Locate the cell with the specified text and output its (X, Y) center coordinate. 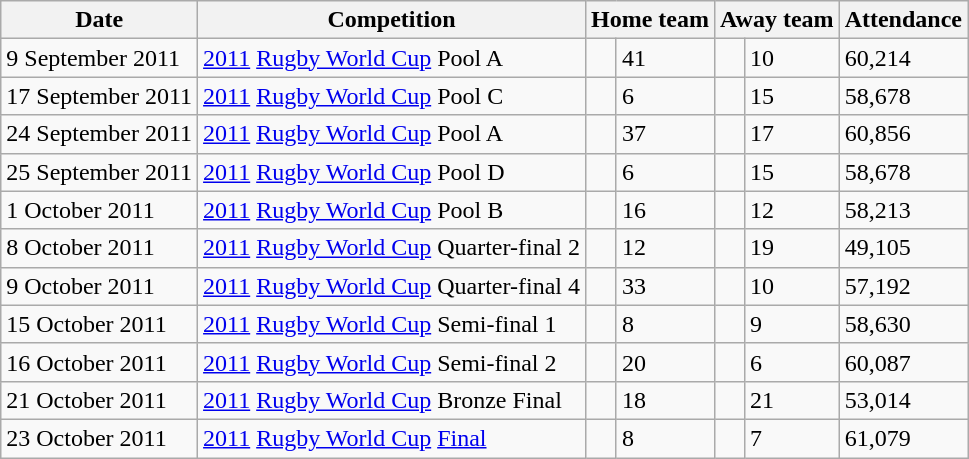
Competition (392, 20)
17 (792, 134)
9 (792, 324)
Date (100, 20)
58,213 (903, 210)
7 (792, 438)
2011 Rugby World Cup Pool C (392, 96)
17 September 2011 (100, 96)
2011 Rugby World Cup Semi-final 2 (392, 362)
60,856 (903, 134)
2011 Rugby World Cup Final (392, 438)
53,014 (903, 400)
19 (792, 248)
8 October 2011 (100, 248)
23 October 2011 (100, 438)
1 October 2011 (100, 210)
Home team (650, 20)
15 October 2011 (100, 324)
61,079 (903, 438)
Attendance (903, 20)
2011 Rugby World Cup Pool D (392, 172)
2011 Rugby World Cup Pool B (392, 210)
58,630 (903, 324)
57,192 (903, 286)
16 October 2011 (100, 362)
2011 Rugby World Cup Bronze Final (392, 400)
Away team (778, 20)
2011 Rugby World Cup Quarter-final 4 (392, 286)
25 September 2011 (100, 172)
60,087 (903, 362)
37 (665, 134)
2011 Rugby World Cup Semi-final 1 (392, 324)
60,214 (903, 58)
18 (665, 400)
33 (665, 286)
9 September 2011 (100, 58)
20 (665, 362)
21 October 2011 (100, 400)
24 September 2011 (100, 134)
9 October 2011 (100, 286)
2011 Rugby World Cup Quarter-final 2 (392, 248)
21 (792, 400)
16 (665, 210)
41 (665, 58)
49,105 (903, 248)
